Output the [X, Y] coordinate of the center of the cell containing the given text.  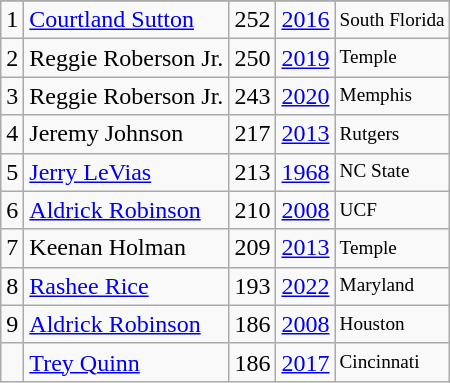
Houston [392, 324]
1 [12, 20]
Rashee Rice [126, 286]
NC State [392, 172]
217 [252, 134]
Jerry LeVias [126, 172]
2016 [306, 20]
193 [252, 286]
Memphis [392, 96]
7 [12, 248]
209 [252, 248]
2017 [306, 362]
Keenan Holman [126, 248]
Jeremy Johnson [126, 134]
Cincinnati [392, 362]
1968 [306, 172]
4 [12, 134]
2022 [306, 286]
Rutgers [392, 134]
2020 [306, 96]
2 [12, 58]
252 [252, 20]
5 [12, 172]
8 [12, 286]
243 [252, 96]
Maryland [392, 286]
3 [12, 96]
213 [252, 172]
9 [12, 324]
UCF [392, 210]
Trey Quinn [126, 362]
6 [12, 210]
Courtland Sutton [126, 20]
210 [252, 210]
South Florida [392, 20]
2019 [306, 58]
250 [252, 58]
